Detect which cell encompasses the target text, then output its (X, Y) center coordinate. 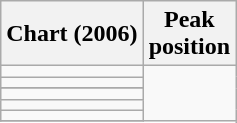
Peakposition (189, 34)
Chart (2006) (72, 34)
